Identify which cell holds the provided text, then report its (X, Y) central coordinate. 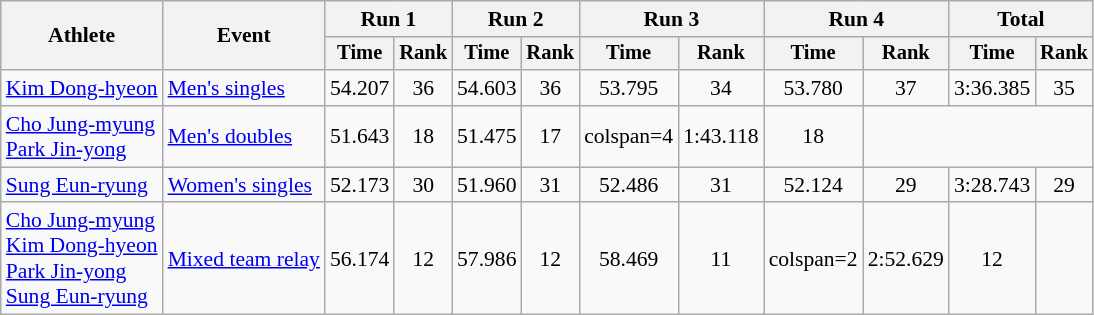
57.986 (486, 259)
58.469 (628, 259)
Run 2 (516, 19)
Mixed team relay (244, 259)
colspan=2 (814, 259)
Cho Jung-myungKim Dong-hyeonPark Jin-yongSung Eun-ryung (82, 259)
51.643 (360, 136)
Run 4 (856, 19)
11 (720, 259)
Kim Dong-hyeon (82, 88)
53.780 (814, 88)
52.173 (360, 185)
54.207 (360, 88)
Run 3 (672, 19)
Men's singles (244, 88)
17 (551, 136)
56.174 (360, 259)
52.124 (814, 185)
51.475 (486, 136)
Sung Eun-ryung (82, 185)
52.486 (628, 185)
3:36.385 (992, 88)
Total (1021, 19)
30 (423, 185)
Athlete (82, 36)
34 (720, 88)
Cho Jung-myungPark Jin-yong (82, 136)
53.795 (628, 88)
3:28.743 (992, 185)
2:52.629 (906, 259)
37 (906, 88)
Run 1 (388, 19)
Event (244, 36)
1:43.118 (720, 136)
Men's doubles (244, 136)
54.603 (486, 88)
Women's singles (244, 185)
colspan=4 (628, 136)
51.960 (486, 185)
35 (1064, 88)
